Detect which cell encompasses the target text, then output its (X, Y) center coordinate. 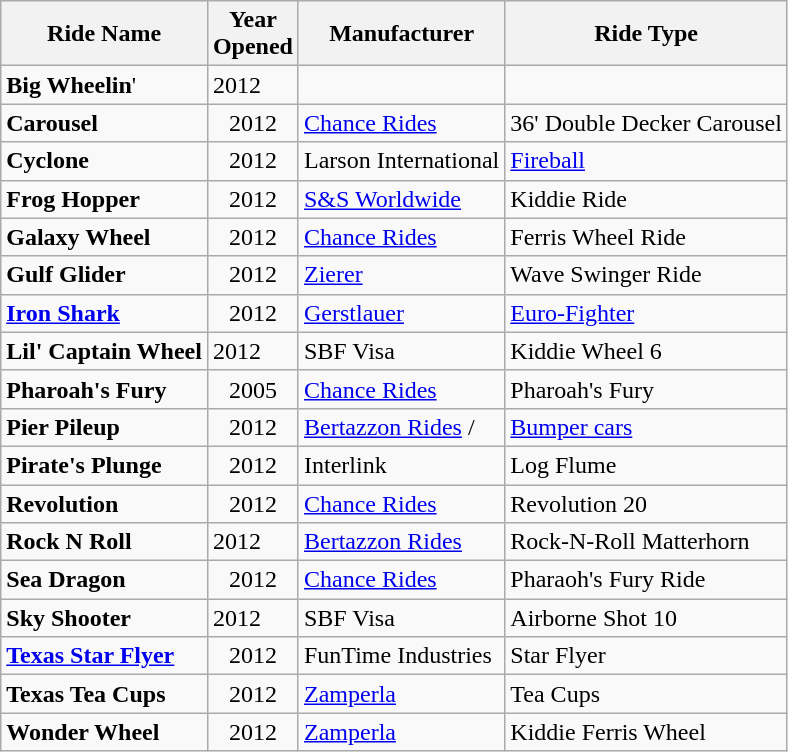
Rock-N-Roll Matterhorn (646, 542)
Bertazzon Rides / (401, 427)
Larson International (401, 161)
Zierer (401, 275)
Revolution (104, 503)
Texas Tea Cups (104, 694)
Bertazzon Rides (401, 542)
Fireball (646, 161)
Pirate's Plunge (104, 465)
Wave Swinger Ride (646, 275)
Kiddie Ferris Wheel (646, 732)
Frog Hopper (104, 199)
Rock N Roll (104, 542)
S&S Worldwide (401, 199)
Cyclone (104, 161)
Texas Star Flyer (104, 656)
36' Double Decker Carousel (646, 123)
Sea Dragon (104, 580)
Wonder Wheel (104, 732)
Log Flume (646, 465)
Gulf Glider (104, 275)
Pier Pileup (104, 427)
Sky Shooter (104, 618)
Lil' Captain Wheel (104, 351)
Revolution 20 (646, 503)
Iron Shark (104, 313)
Bumper cars (646, 427)
2005 (252, 389)
Interlink (401, 465)
Tea Cups (646, 694)
Euro-Fighter (646, 313)
Gerstlauer (401, 313)
Manufacturer (401, 34)
Airborne Shot 10 (646, 618)
Ride Name (104, 34)
FunTime Industries (401, 656)
Galaxy Wheel (104, 237)
Carousel (104, 123)
Pharaoh's Fury Ride (646, 580)
Year Opened (252, 34)
Kiddie Wheel 6 (646, 351)
Ride Type (646, 34)
Star Flyer (646, 656)
Big Wheelin' (104, 85)
Ferris Wheel Ride (646, 237)
Kiddie Ride (646, 199)
